Provide the (X, Y) coordinate of the cell's center where the given text is located.  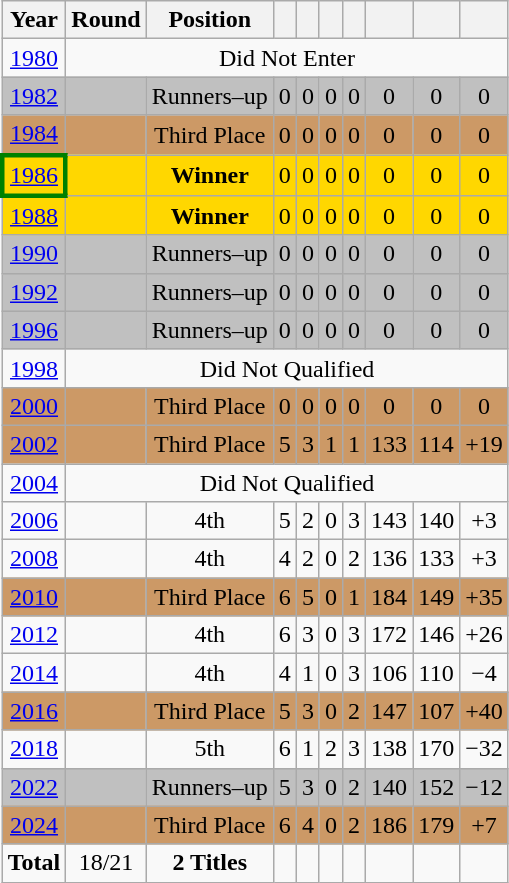
2018 (34, 749)
Position (210, 20)
170 (436, 749)
1996 (34, 330)
+19 (484, 444)
146 (436, 635)
1980 (34, 58)
2 Titles (210, 863)
2014 (34, 673)
18/21 (106, 863)
2012 (34, 635)
2022 (34, 787)
2006 (34, 521)
2010 (34, 597)
106 (390, 673)
+26 (484, 635)
2002 (34, 444)
149 (436, 597)
110 (436, 673)
+7 (484, 825)
5th (210, 749)
1988 (34, 216)
+35 (484, 597)
186 (390, 825)
2004 (34, 483)
+40 (484, 711)
2008 (34, 559)
114 (436, 444)
−32 (484, 749)
184 (390, 597)
138 (390, 749)
Total (34, 863)
1990 (34, 254)
−4 (484, 673)
172 (390, 635)
143 (390, 521)
Did Not Enter (287, 58)
152 (436, 787)
Round (106, 20)
Year (34, 20)
1998 (34, 368)
2024 (34, 825)
1984 (34, 135)
1982 (34, 96)
136 (390, 559)
147 (390, 711)
179 (436, 825)
−12 (484, 787)
107 (436, 711)
2000 (34, 406)
1986 (34, 174)
2016 (34, 711)
1992 (34, 292)
